From the cell containing the given text, extract its center point as [X, Y] coordinate. 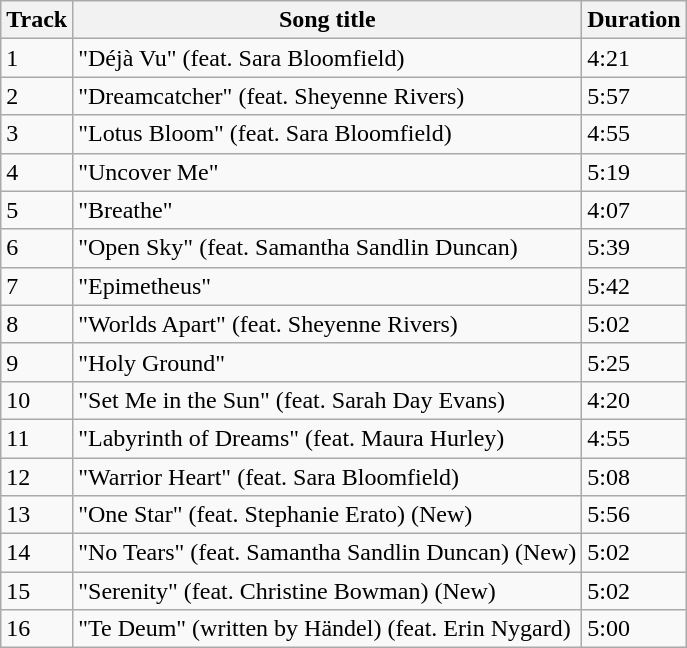
4:20 [634, 400]
"Holy Ground" [328, 362]
"One Star" (feat. Stephanie Erato) (New) [328, 515]
1 [37, 58]
5 [37, 210]
Song title [328, 20]
15 [37, 591]
4:21 [634, 58]
Track [37, 20]
"Set Me in the Sun" (feat. Sarah Day Evans) [328, 400]
5:42 [634, 286]
5:39 [634, 248]
2 [37, 96]
13 [37, 515]
4 [37, 172]
Duration [634, 20]
"Labyrinth of Dreams" (feat. Maura Hurley) [328, 438]
"Déjà Vu" (feat. Sara Bloomfield) [328, 58]
3 [37, 134]
"Uncover Me" [328, 172]
5:19 [634, 172]
5:57 [634, 96]
8 [37, 324]
11 [37, 438]
6 [37, 248]
"Open Sky" (feat. Samantha Sandlin Duncan) [328, 248]
14 [37, 553]
12 [37, 477]
16 [37, 629]
9 [37, 362]
5:25 [634, 362]
"Warrior Heart" (feat. Sara Bloomfield) [328, 477]
"Epimetheus" [328, 286]
"Worlds Apart" (feat. Sheyenne Rivers) [328, 324]
"Dreamcatcher" (feat. Sheyenne Rivers) [328, 96]
7 [37, 286]
"Serenity" (feat. Christine Bowman) (New) [328, 591]
4:07 [634, 210]
5:56 [634, 515]
10 [37, 400]
5:00 [634, 629]
"No Tears" (feat. Samantha Sandlin Duncan) (New) [328, 553]
"Te Deum" (written by Händel) (feat. Erin Nygard) [328, 629]
"Breathe" [328, 210]
5:08 [634, 477]
"Lotus Bloom" (feat. Sara Bloomfield) [328, 134]
